Search for the cell housing the specified text and yield its (X, Y) center coordinate. 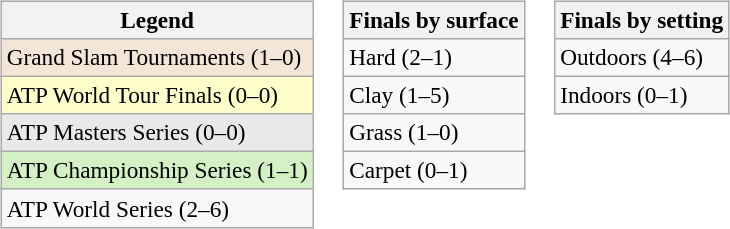
ATP Championship Series (1–1) (157, 171)
ATP Masters Series (0–0) (157, 133)
ATP World Series (2–6) (157, 208)
Outdoors (4–6) (642, 57)
Legend (157, 20)
Grass (1–0) (434, 133)
Indoors (0–1) (642, 95)
Finals by setting (642, 20)
Clay (1–5) (434, 95)
Finals by surface (434, 20)
Carpet (0–1) (434, 171)
Grand Slam Tournaments (1–0) (157, 57)
Hard (2–1) (434, 57)
ATP World Tour Finals (0–0) (157, 95)
